Search for the cell housing the specified text and yield its [x, y] center coordinate. 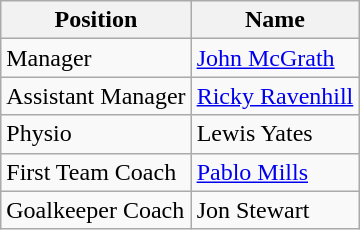
Name [275, 20]
Pablo Mills [275, 172]
Physio [96, 134]
Manager [96, 58]
Assistant Manager [96, 96]
Jon Stewart [275, 210]
Lewis Yates [275, 134]
John McGrath [275, 58]
Position [96, 20]
First Team Coach [96, 172]
Goalkeeper Coach [96, 210]
Ricky Ravenhill [275, 96]
